For the text-containing cell, return its midpoint in [x, y] coordinate format. 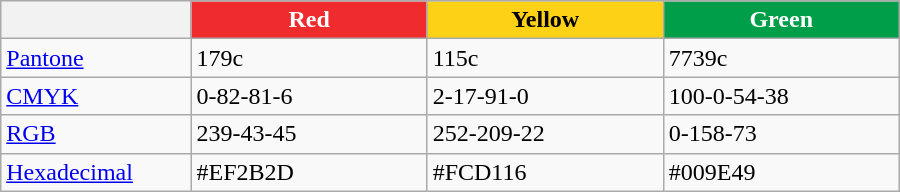
RGB [96, 134]
Pantone [96, 58]
CMYK [96, 96]
#FCD116 [545, 172]
#EF2B2D [309, 172]
2-17-91-0 [545, 96]
100-0-54-38 [781, 96]
Hexadecimal [96, 172]
7739c [781, 58]
0-158-73 [781, 134]
179c [309, 58]
#009E49 [781, 172]
239-43-45 [309, 134]
Red [309, 20]
0-82-81-6 [309, 96]
115c [545, 58]
252-209-22 [545, 134]
Green [781, 20]
Yellow [545, 20]
